Return the (x, y) coordinate for the center point of the cell that contains the specified text.  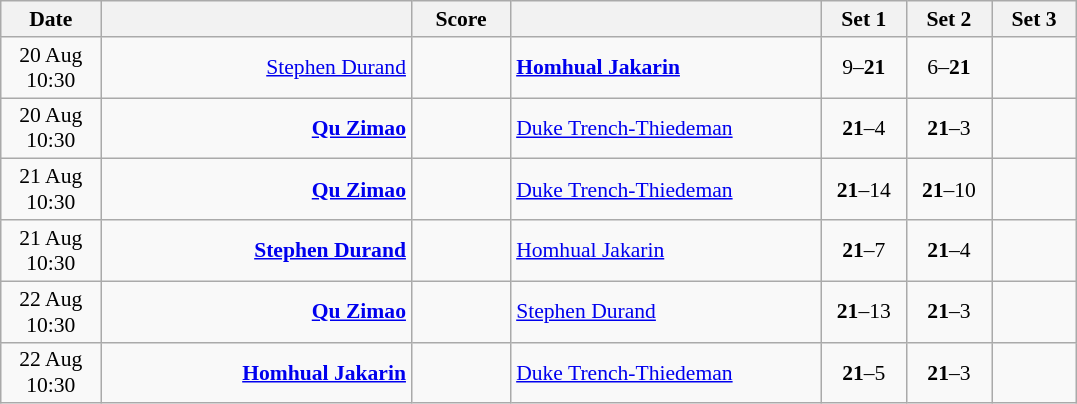
21–7 (864, 250)
Score (461, 19)
9–21 (864, 68)
Set 2 (948, 19)
6–21 (948, 68)
Set 1 (864, 19)
21–5 (864, 372)
Set 3 (1034, 19)
21–14 (864, 190)
21–13 (864, 312)
Date (51, 19)
21–10 (948, 190)
